From the cell containing the given text, extract its center point as [x, y] coordinate. 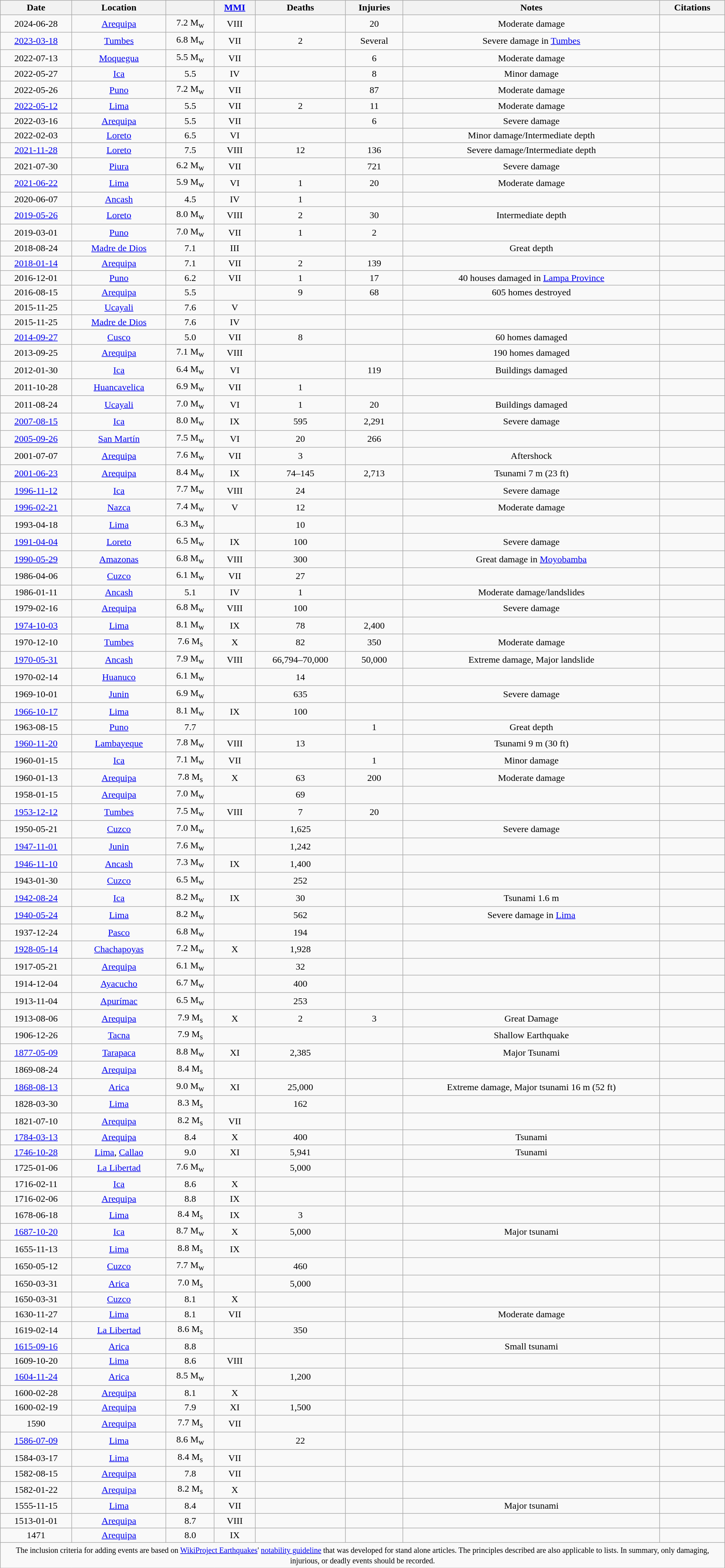
7.0 Ms [191, 1284]
1990-05-29 [36, 559]
Cusco [119, 337]
Extreme damage, Major landslide [531, 660]
68 [374, 293]
7.9 Mw [191, 660]
Citations [692, 8]
2022-05-12 [36, 106]
2019-03-01 [36, 233]
63 [301, 777]
721 [374, 166]
2021-06-22 [36, 183]
Nazca [119, 507]
1960-11-20 [36, 743]
562 [301, 915]
Ayacucho [119, 984]
Piura [119, 166]
1,625 [301, 829]
Major Tsunami [531, 1053]
1913-08-06 [36, 1018]
Intermediate depth [531, 215]
Severe damage/Intermediate depth [531, 150]
MMI [235, 8]
2022-05-26 [36, 90]
Lima, Callao [119, 1152]
1913-11-04 [36, 1001]
1869-08-24 [36, 1070]
2016-08-15 [36, 293]
2011-08-24 [36, 404]
1942-08-24 [36, 898]
2,713 [374, 473]
1928-05-14 [36, 949]
460 [301, 1266]
Tsunami 1.6 m [531, 898]
7.9 [191, 1408]
1582-01-22 [36, 1490]
1868-08-13 [36, 1087]
7.8 Mw [191, 743]
1600-02-19 [36, 1408]
2012-01-30 [36, 370]
1969-10-01 [36, 694]
Tarapaca [119, 1053]
1678-06-18 [36, 1215]
11 [374, 106]
8.7 [191, 1520]
Tsunami 9 m (30 ft) [531, 743]
2,291 [374, 422]
1986-04-06 [36, 576]
1914-12-04 [36, 984]
7.4 Mw [191, 507]
595 [301, 422]
Lambayeque [119, 743]
San Martín [119, 439]
1828-03-30 [36, 1104]
1586-07-09 [36, 1440]
1943-01-30 [36, 880]
1993-04-18 [36, 525]
Severe damage in Tumbes [531, 41]
Amazonas [119, 559]
6.5 [191, 135]
8.7 Mw [191, 1232]
Several [374, 41]
2020-06-07 [36, 199]
2016-12-01 [36, 278]
6.4 Mw [191, 370]
60 homes damaged [531, 337]
1947-11-01 [36, 846]
69 [301, 795]
1940-05-24 [36, 915]
6.2 [191, 278]
5.9 Mw [191, 183]
1513-01-01 [36, 1520]
1746-10-28 [36, 1152]
7.3 Mw [191, 863]
Moquegua [119, 58]
2001-07-07 [36, 456]
7.7 Ms [191, 1423]
2022-05-27 [36, 74]
8.3 Ms [191, 1104]
1877-05-09 [36, 1053]
2019-05-26 [36, 215]
5.5 Mw [191, 58]
7.6 Ms [191, 643]
200 [374, 777]
1655-11-13 [36, 1249]
253 [301, 1001]
1958-01-15 [36, 795]
1960-01-15 [36, 760]
Aftershock [531, 456]
1582-08-15 [36, 1474]
162 [301, 1104]
Huancavelica [119, 387]
1600-02-28 [36, 1393]
27 [301, 576]
1555-11-15 [36, 1506]
24 [301, 490]
13 [301, 743]
8.5 Mw [191, 1377]
1970-05-31 [36, 660]
1960-01-13 [36, 777]
1630-11-27 [36, 1314]
2014-09-27 [36, 337]
1609-10-20 [36, 1361]
1996-11-12 [36, 490]
7.7 [191, 727]
1991-04-04 [36, 542]
8.8 Mw [191, 1053]
74–145 [301, 473]
40 houses damaged in Lampa Province [531, 278]
1584-03-17 [36, 1458]
6.2 Mw [191, 166]
1937-12-24 [36, 932]
Great damage in Moyobamba [531, 559]
2018-01-14 [36, 263]
1716-02-06 [36, 1199]
10 [301, 525]
2,400 [374, 625]
78 [301, 625]
8.6 Mw [191, 1440]
Huanuco [119, 677]
7.8 Ms [191, 777]
1716-02-11 [36, 1184]
1917-05-21 [36, 967]
87 [374, 90]
Moderate damage/landslides [531, 592]
7.5 [191, 150]
2022-03-16 [36, 121]
1,242 [301, 846]
8.4 Mw [191, 473]
Minor damage/Intermediate depth [531, 135]
Severe damage in Lima [531, 915]
2007-08-15 [36, 422]
2022-07-13 [36, 58]
Date [36, 8]
1590 [36, 1423]
5.1 [191, 592]
1725-01-06 [36, 1168]
Pasco [119, 932]
5.0 [191, 337]
194 [301, 932]
266 [374, 439]
2001-06-23 [36, 473]
1979-02-16 [36, 608]
8.6 Ms [191, 1330]
6.3 Mw [191, 525]
2021-07-30 [36, 166]
Shallow Earthquake [531, 1036]
7 [301, 812]
1821-07-10 [36, 1121]
1619-02-14 [36, 1330]
1604-11-24 [36, 1377]
32 [301, 967]
7.8 [191, 1474]
Tsunami 7 m (23 ft) [531, 473]
Deaths [301, 8]
1,928 [301, 949]
2011-10-28 [36, 387]
1471 [36, 1535]
1687-10-20 [36, 1232]
Notes [531, 8]
Chachapoyas [119, 949]
1,200 [301, 1377]
4.5 [191, 199]
190 homes damaged [531, 353]
1946-11-10 [36, 863]
17 [374, 278]
Apurímac [119, 1001]
1986-01-11 [36, 592]
2022-02-03 [36, 135]
1615-09-16 [36, 1346]
300 [301, 559]
82 [301, 643]
635 [301, 694]
66,794–70,000 [301, 660]
1996-02-21 [36, 507]
605 homes destroyed [531, 293]
1974-10-03 [36, 625]
119 [374, 370]
1953-12-12 [36, 812]
25,000 [301, 1087]
1970-12-10 [36, 643]
1906-12-26 [36, 1036]
50,000 [374, 660]
22 [301, 1440]
1963-08-15 [36, 727]
2,385 [301, 1053]
1650-05-12 [36, 1266]
Tacna [119, 1036]
6.7 Mw [191, 984]
2013-09-25 [36, 353]
8.8 Ms [191, 1249]
Location [119, 8]
Great Damage [531, 1018]
Extreme damage, Major tsunami 16 m (52 ft) [531, 1087]
1784-03-13 [36, 1137]
136 [374, 150]
2018-08-24 [36, 248]
1,500 [301, 1408]
Small tsunami [531, 1346]
8.0 [191, 1535]
2024-06-28 [36, 24]
2005-09-26 [36, 439]
1,400 [301, 863]
9 [301, 293]
III [235, 248]
1970-02-14 [36, 677]
14 [301, 677]
2021-11-28 [36, 150]
1950-05-21 [36, 829]
5,941 [301, 1152]
9.0 Mw [191, 1087]
1966-10-17 [36, 711]
9.0 [191, 1152]
Injuries [374, 8]
139 [374, 263]
252 [301, 880]
2023-03-18 [36, 41]
